Return [X, Y] of the center of cell containing provided text 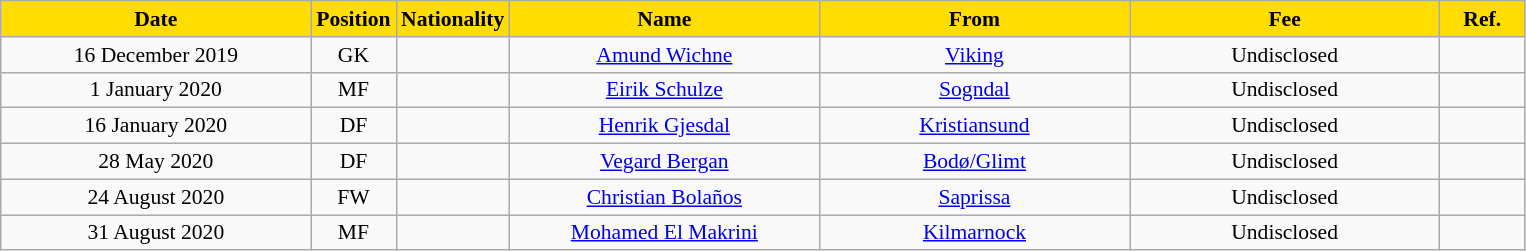
Vegard Bergan [664, 162]
24 August 2020 [156, 197]
Sogndal [974, 90]
Nationality [452, 19]
Bodø/Glimt [974, 162]
Henrik Gjesdal [664, 126]
16 December 2019 [156, 55]
Kilmarnock [974, 233]
Ref. [1482, 19]
Christian Bolaños [664, 197]
FW [354, 197]
Position [354, 19]
31 August 2020 [156, 233]
28 May 2020 [156, 162]
Mohamed El Makrini [664, 233]
Date [156, 19]
Name [664, 19]
Kristiansund [974, 126]
GK [354, 55]
Saprissa [974, 197]
1 January 2020 [156, 90]
Viking [974, 55]
16 January 2020 [156, 126]
Fee [1285, 19]
Amund Wichne [664, 55]
From [974, 19]
Eirik Schulze [664, 90]
